For the text-containing cell, return its midpoint in [X, Y] coordinate format. 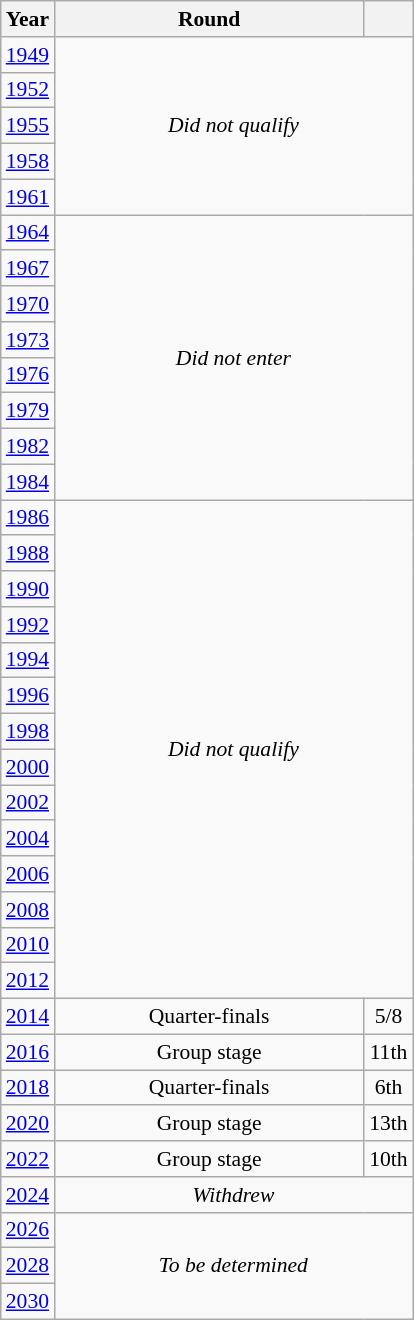
1984 [28, 482]
1967 [28, 269]
11th [388, 1052]
Year [28, 19]
1990 [28, 589]
1998 [28, 732]
1994 [28, 660]
2006 [28, 874]
Did not enter [234, 358]
5/8 [388, 1017]
13th [388, 1124]
2028 [28, 1266]
1970 [28, 304]
Round [209, 19]
2018 [28, 1088]
2026 [28, 1230]
2004 [28, 839]
2024 [28, 1195]
To be determined [234, 1266]
1961 [28, 197]
1973 [28, 340]
1949 [28, 55]
1979 [28, 411]
1982 [28, 447]
6th [388, 1088]
1964 [28, 233]
1952 [28, 90]
2012 [28, 981]
2010 [28, 945]
2002 [28, 803]
2016 [28, 1052]
2000 [28, 767]
2020 [28, 1124]
2022 [28, 1159]
2030 [28, 1302]
1955 [28, 126]
1996 [28, 696]
Withdrew [234, 1195]
1988 [28, 554]
2008 [28, 910]
1958 [28, 162]
1976 [28, 375]
1992 [28, 625]
1986 [28, 518]
10th [388, 1159]
2014 [28, 1017]
